For the text-containing cell, return its midpoint in [X, Y] coordinate format. 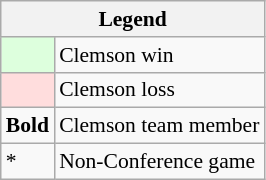
Clemson win [159, 55]
Non-Conference game [159, 162]
Bold [28, 126]
Clemson loss [159, 90]
Clemson team member [159, 126]
Legend [133, 19]
* [28, 162]
